Locate the cell with the specified text and output its [x, y] center coordinate. 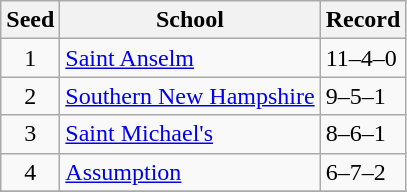
8–6–1 [363, 134]
Assumption [190, 172]
4 [30, 172]
1 [30, 58]
9–5–1 [363, 96]
6–7–2 [363, 172]
3 [30, 134]
Saint Michael's [190, 134]
2 [30, 96]
Saint Anselm [190, 58]
School [190, 20]
Southern New Hampshire [190, 96]
11–4–0 [363, 58]
Record [363, 20]
Seed [30, 20]
